Return the (x, y) coordinate for the center point of the cell that contains the specified text.  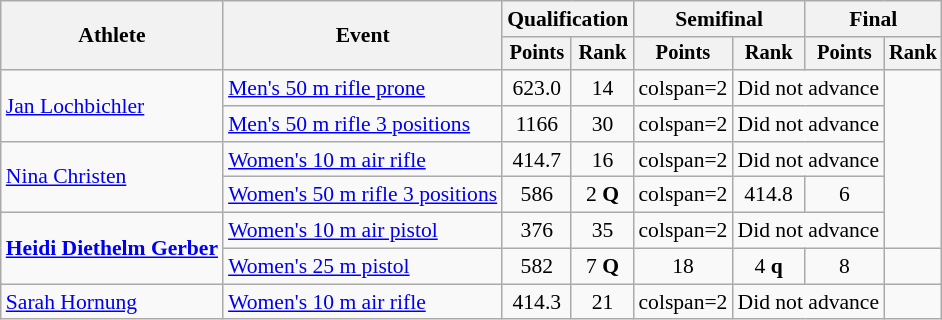
Athlete (112, 36)
Women's 25 m pistol (362, 267)
623.0 (536, 88)
376 (536, 231)
Jan Lochbichler (112, 106)
Men's 50 m rifle prone (362, 88)
Nina Christen (112, 178)
14 (602, 88)
30 (602, 124)
4 q (768, 267)
Sarah Hornung (112, 302)
Qualification (568, 19)
Final (874, 19)
414.3 (536, 302)
35 (602, 231)
414.8 (768, 195)
18 (682, 267)
21 (602, 302)
Semifinal (718, 19)
1166 (536, 124)
Heidi Diethelm Gerber (112, 248)
Women's 10 m air pistol (362, 231)
414.7 (536, 160)
Women's 50 m rifle 3 positions (362, 195)
2 Q (602, 195)
Event (362, 36)
Men's 50 m rifle 3 positions (362, 124)
7 Q (602, 267)
16 (602, 160)
582 (536, 267)
6 (844, 195)
586 (536, 195)
8 (844, 267)
